Find where the given text appears and provide that cell's center as (X, Y) coordinate. 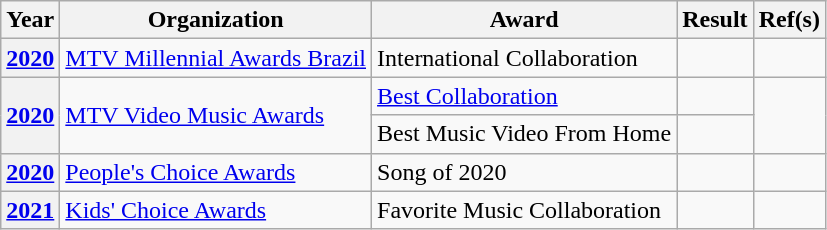
Best Collaboration (524, 96)
Result (715, 20)
MTV Video Music Awards (216, 115)
Ref(s) (789, 20)
International Collaboration (524, 58)
Favorite Music Collaboration (524, 210)
Award (524, 20)
Kids' Choice Awards (216, 210)
MTV Millennial Awards Brazil (216, 58)
Year (30, 20)
People's Choice Awards (216, 172)
Song of 2020 (524, 172)
Best Music Video From Home (524, 134)
Organization (216, 20)
2021 (30, 210)
